Provide the (x, y) coordinate of the cell's center where the given text is located.  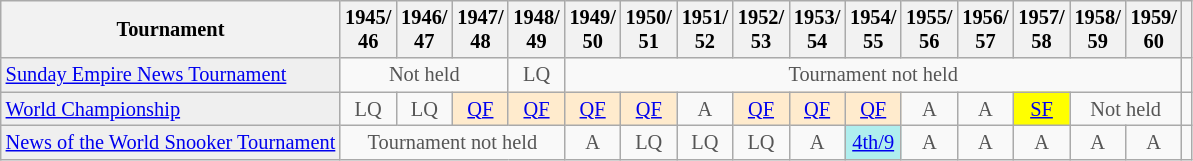
1953/54 (817, 29)
4th/9 (873, 142)
1951/52 (705, 29)
1955/56 (929, 29)
1950/51 (649, 29)
1957/58 (1041, 29)
1952/53 (761, 29)
1954/55 (873, 29)
World Championship (170, 109)
1946/47 (424, 29)
Tournament (170, 29)
1949/50 (593, 29)
1956/57 (985, 29)
News of the World Snooker Tournament (170, 142)
1948/49 (536, 29)
1945/46 (368, 29)
1947/48 (480, 29)
Sunday Empire News Tournament (170, 75)
SF (1041, 109)
1958/59 (1098, 29)
1959/60 (1154, 29)
